Pinpoint the cell where the given text exists, returning its (x, y) midpoint coordinate. 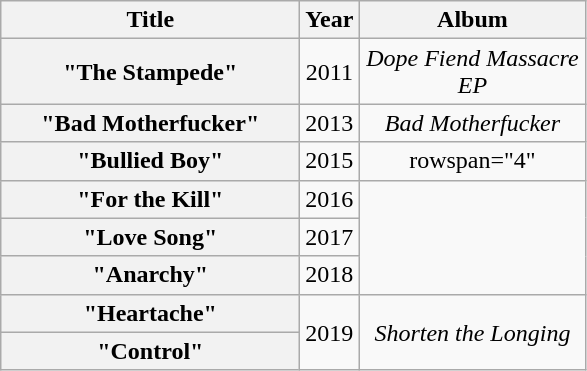
2016 (330, 199)
"The Stampede" (150, 72)
"Bad Motherfucker" (150, 123)
Shorten the Longing (472, 332)
2017 (330, 237)
Year (330, 20)
"Control" (150, 351)
2011 (330, 72)
2013 (330, 123)
"For the Kill" (150, 199)
Bad Motherfucker (472, 123)
Dope Fiend Massacre EP (472, 72)
2015 (330, 161)
"Anarchy" (150, 275)
Title (150, 20)
"Bullied Boy" (150, 161)
2019 (330, 332)
"Love Song" (150, 237)
"Heartache" (150, 313)
rowspan="4" (472, 161)
2018 (330, 275)
Album (472, 20)
